Scan for the cell matching the given text and deliver its (x, y) coordinate at center. 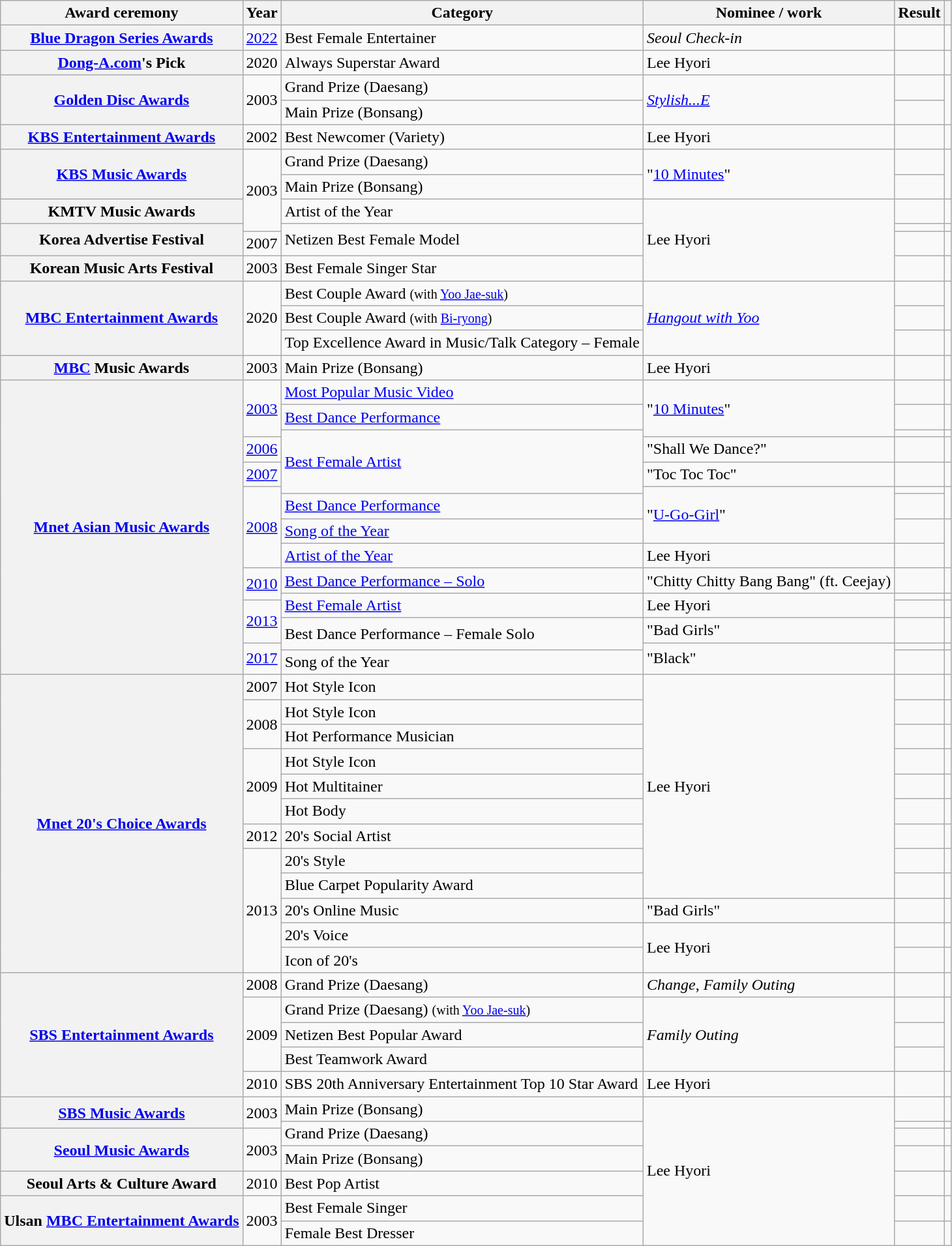
Category (462, 13)
Best Teamwork Award (462, 1060)
Seoul Music Awards (121, 1150)
Result (919, 13)
Year (262, 13)
20's Voice (462, 935)
Blue Carpet Popularity Award (462, 885)
"Toc Toc Toc" (768, 474)
Change, Family Outing (768, 985)
Seoul Arts & Culture Award (121, 1183)
20's Social Artist (462, 836)
Korean Music Arts Festival (121, 268)
SBS Music Awards (121, 1112)
2012 (262, 836)
20's Style (462, 861)
Hot Performance Musician (462, 737)
Hot Body (462, 811)
SBS Entertainment Awards (121, 1034)
KMTV Music Awards (121, 211)
Mnet Asian Music Awards (121, 527)
Stylish...E (768, 100)
Top Excellence Award in Music/Talk Category – Female (462, 343)
Always Superstar Award (462, 63)
Best Dance Performance – Solo (462, 580)
Best Newcomer (Variety) (462, 137)
SBS 20th Anniversary Entertainment Top 10 Star Award (462, 1084)
Ulsan MBC Entertainment Awards (121, 1221)
Nominee / work (768, 13)
Seoul Check-in (768, 38)
Award ceremony (121, 13)
Best Pop Artist (462, 1183)
Best Dance Performance – Female Solo (462, 634)
KBS Entertainment Awards (121, 137)
Netizen Best Female Model (462, 240)
Golden Disc Awards (121, 100)
Hangout with Yoo (768, 318)
2022 (262, 38)
Best Couple Award (with Yoo Jae-suk) (462, 293)
2006 (262, 449)
Female Best Dresser (462, 1233)
Most Popular Music Video (462, 393)
KBS Music Awards (121, 174)
"Black" (768, 659)
Korea Advertise Festival (121, 240)
"U-Go-Girl" (768, 515)
"Shall We Dance?" (768, 449)
Family Outing (768, 1034)
MBC Music Awards (121, 368)
Best Female Singer (462, 1208)
Hot Multitainer (462, 786)
MBC Entertainment Awards (121, 318)
Icon of 20's (462, 960)
Best Female Entertainer (462, 38)
Blue Dragon Series Awards (121, 38)
2002 (262, 137)
Dong-A.com's Pick (121, 63)
Grand Prize (Daesang) (with Yoo Jae-suk) (462, 1009)
2017 (262, 659)
"Chitty Chitty Bang Bang" (ft. Ceejay) (768, 580)
Netizen Best Popular Award (462, 1035)
20's Online Music (462, 910)
Best Couple Award (with Bi-ryong) (462, 318)
Best Female Singer Star (462, 268)
Mnet 20's Choice Awards (121, 824)
